Provide the (X, Y) coordinate of the cell's center where the given text is located.  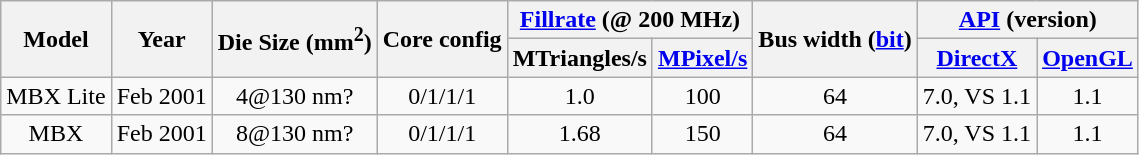
MPixel/s (702, 58)
Year (162, 39)
DirectX (976, 58)
MBX (56, 134)
1.68 (580, 134)
8@130 nm? (294, 134)
Fillrate (@ 200 MHz) (630, 20)
Core config (442, 39)
Model (56, 39)
100 (702, 96)
4@130 nm? (294, 96)
MBX Lite (56, 96)
Die Size (mm2) (294, 39)
OpenGL (1088, 58)
MTriangles/s (580, 58)
Bus width (bit) (835, 39)
150 (702, 134)
API (version) (1028, 20)
1.0 (580, 96)
